Detect which cell encompasses the target text, then output its [X, Y] center coordinate. 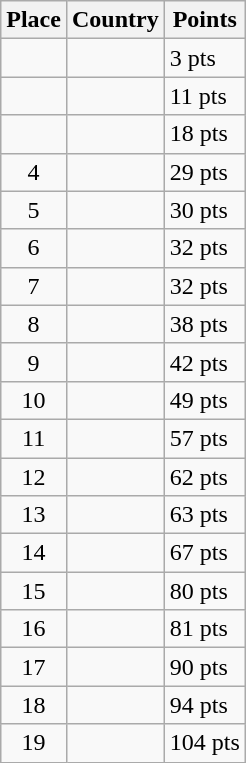
42 pts [204, 362]
6 [34, 248]
15 [34, 591]
29 pts [204, 172]
7 [34, 286]
14 [34, 553]
94 pts [204, 705]
81 pts [204, 629]
9 [34, 362]
63 pts [204, 515]
80 pts [204, 591]
17 [34, 667]
Points [204, 20]
5 [34, 210]
57 pts [204, 438]
18 [34, 705]
8 [34, 324]
11 [34, 438]
49 pts [204, 400]
10 [34, 400]
67 pts [204, 553]
62 pts [204, 477]
Country [115, 20]
30 pts [204, 210]
11 pts [204, 96]
12 [34, 477]
4 [34, 172]
38 pts [204, 324]
18 pts [204, 134]
Place [34, 20]
19 [34, 743]
3 pts [204, 58]
13 [34, 515]
16 [34, 629]
104 pts [204, 743]
90 pts [204, 667]
